Search for the cell housing the specified text and yield its (X, Y) center coordinate. 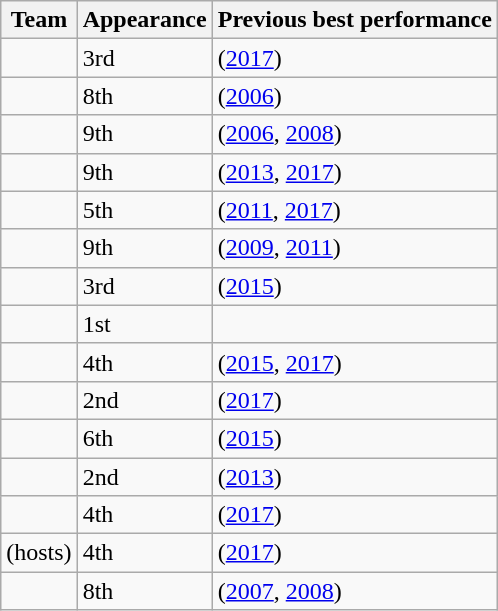
(2006) (354, 96)
Appearance (144, 20)
(hosts) (39, 553)
(2006, 2008) (354, 134)
(2013) (354, 477)
Team (39, 20)
6th (144, 438)
(2009, 2011) (354, 248)
Previous best performance (354, 20)
(2007, 2008) (354, 591)
(2013, 2017) (354, 172)
(2011, 2017) (354, 210)
5th (144, 210)
(2015, 2017) (354, 362)
1st (144, 324)
